Detect which cell encompasses the target text, then output its [X, Y] center coordinate. 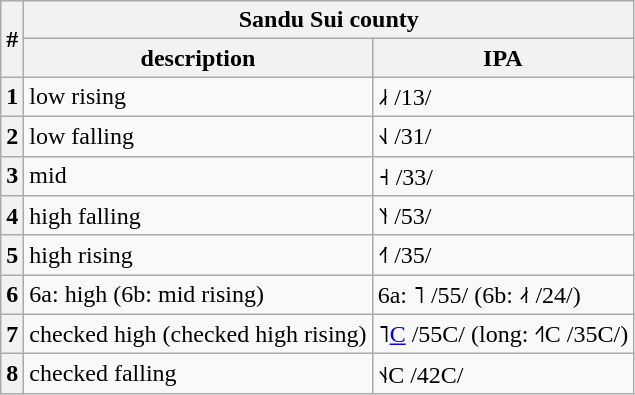
˧ /33/ [503, 176]
# [12, 39]
IPA [503, 58]
˧˩ /31/ [503, 136]
6a: high (6b: mid rising) [198, 295]
2 [12, 136]
˧˥ /35/ [503, 255]
low rising [198, 97]
˥˧ /53/ [503, 216]
˥C /55C/ (long: ˧˥C /35C/) [503, 334]
6a: ˥ /55/ (6b: ˨˦ /24/) [503, 295]
7 [12, 334]
checked falling [198, 374]
8 [12, 374]
high rising [198, 255]
high falling [198, 216]
6 [12, 295]
description [198, 58]
˦˨C /42C/ [503, 374]
mid [198, 176]
5 [12, 255]
˩˧ /13/ [503, 97]
3 [12, 176]
Sandu Sui county [329, 20]
checked high (checked high rising) [198, 334]
low falling [198, 136]
1 [12, 97]
4 [12, 216]
